Scan for the cell matching the given text and deliver its [X, Y] coordinate at center. 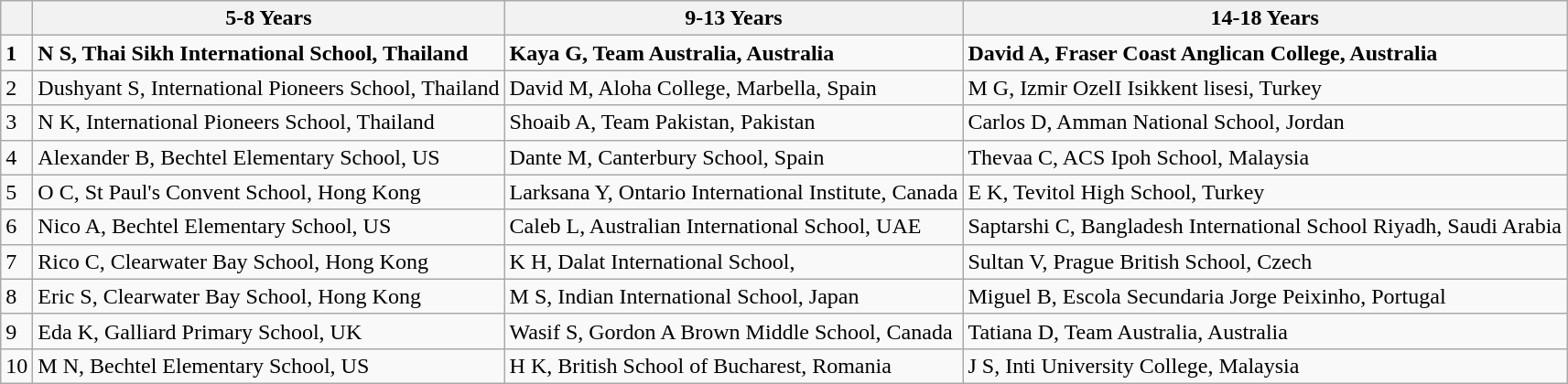
Thevaa C, ACS Ipoh School, Malaysia [1265, 157]
Eric S, Clearwater Bay School, Hong Kong [269, 296]
M G, Izmir OzelI Isikkent lisesi, Turkey [1265, 88]
Tatiana D, Team Australia, Australia [1265, 331]
Alexander B, Bechtel Elementary School, US [269, 157]
4 [16, 157]
E K, Tevitol High School, Turkey [1265, 192]
14-18 Years [1265, 18]
N K, International Pioneers School, Thailand [269, 123]
M N, Bechtel Elementary School, US [269, 366]
2 [16, 88]
Dushyant S, International Pioneers School, Thailand [269, 88]
J S, Inti University College, Malaysia [1265, 366]
1 [16, 53]
H K, British School of Bucharest, Romania [734, 366]
Sultan V, Prague British School, Czech [1265, 261]
Saptarshi C, Bangladesh International School Riyadh, Saudi Arabia [1265, 227]
Rico C, Clearwater Bay School, Hong Kong [269, 261]
3 [16, 123]
M S, Indian International School, Japan [734, 296]
Carlos D, Amman National School, Jordan [1265, 123]
Eda K, Galliard Primary School, UK [269, 331]
9 [16, 331]
Kaya G, Team Australia, Australia [734, 53]
David M, Aloha College, Marbella, Spain [734, 88]
O C, St Paul's Convent School, Hong Kong [269, 192]
Larksana Y, Ontario International Institute, Canada [734, 192]
10 [16, 366]
8 [16, 296]
9-13 Years [734, 18]
Nico A, Bechtel Elementary School, US [269, 227]
Shoaib A, Team Pakistan, Pakistan [734, 123]
Wasif S, Gordon A Brown Middle School, Canada [734, 331]
K H, Dalat International School, [734, 261]
5-8 Years [269, 18]
N S, Thai Sikh International School, Thailand [269, 53]
6 [16, 227]
5 [16, 192]
Miguel B, Escola Secundaria Jorge Peixinho, Portugal [1265, 296]
7 [16, 261]
Dante M, Canterbury School, Spain [734, 157]
Caleb L, Australian International School, UAE [734, 227]
David A, Fraser Coast Anglican College, Australia [1265, 53]
